Determine the [X, Y] coordinate at the center of the cell enclosing the given text.  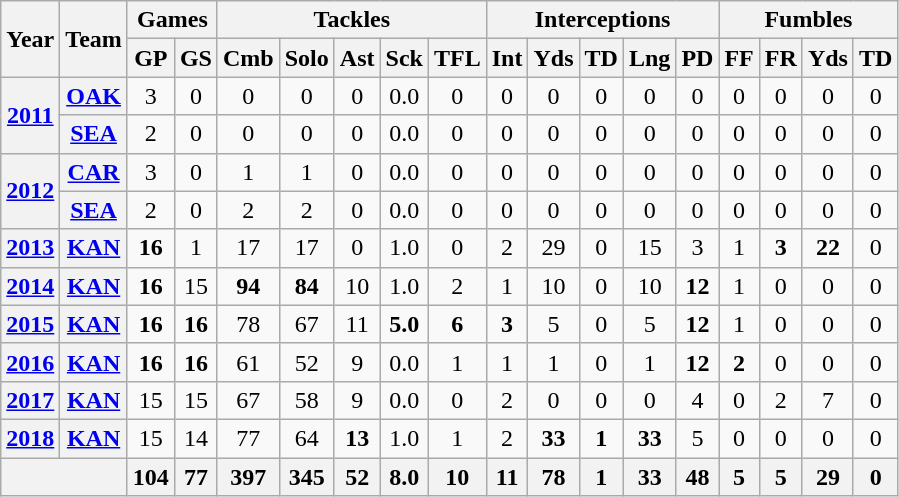
4 [698, 400]
Fumbles [808, 20]
TFL [457, 58]
2015 [30, 324]
8.0 [404, 477]
Solo [306, 58]
6 [457, 324]
94 [248, 286]
5.0 [404, 324]
CAR [94, 172]
2016 [30, 362]
PD [698, 58]
Games [172, 20]
13 [357, 438]
Tackles [352, 20]
2017 [30, 400]
2018 [30, 438]
7 [828, 400]
397 [248, 477]
2013 [30, 248]
Cmb [248, 58]
FR [780, 58]
Ast [357, 58]
2014 [30, 286]
Lng [649, 58]
84 [306, 286]
OAK [94, 96]
64 [306, 438]
104 [150, 477]
48 [698, 477]
Sck [404, 58]
FF [739, 58]
GS [196, 58]
345 [306, 477]
58 [306, 400]
14 [196, 438]
GP [150, 58]
Team [94, 39]
Int [507, 58]
22 [828, 248]
2012 [30, 191]
2011 [30, 115]
Interceptions [602, 20]
61 [248, 362]
Year [30, 39]
